Locate the cell with the specified text and output its (X, Y) center coordinate. 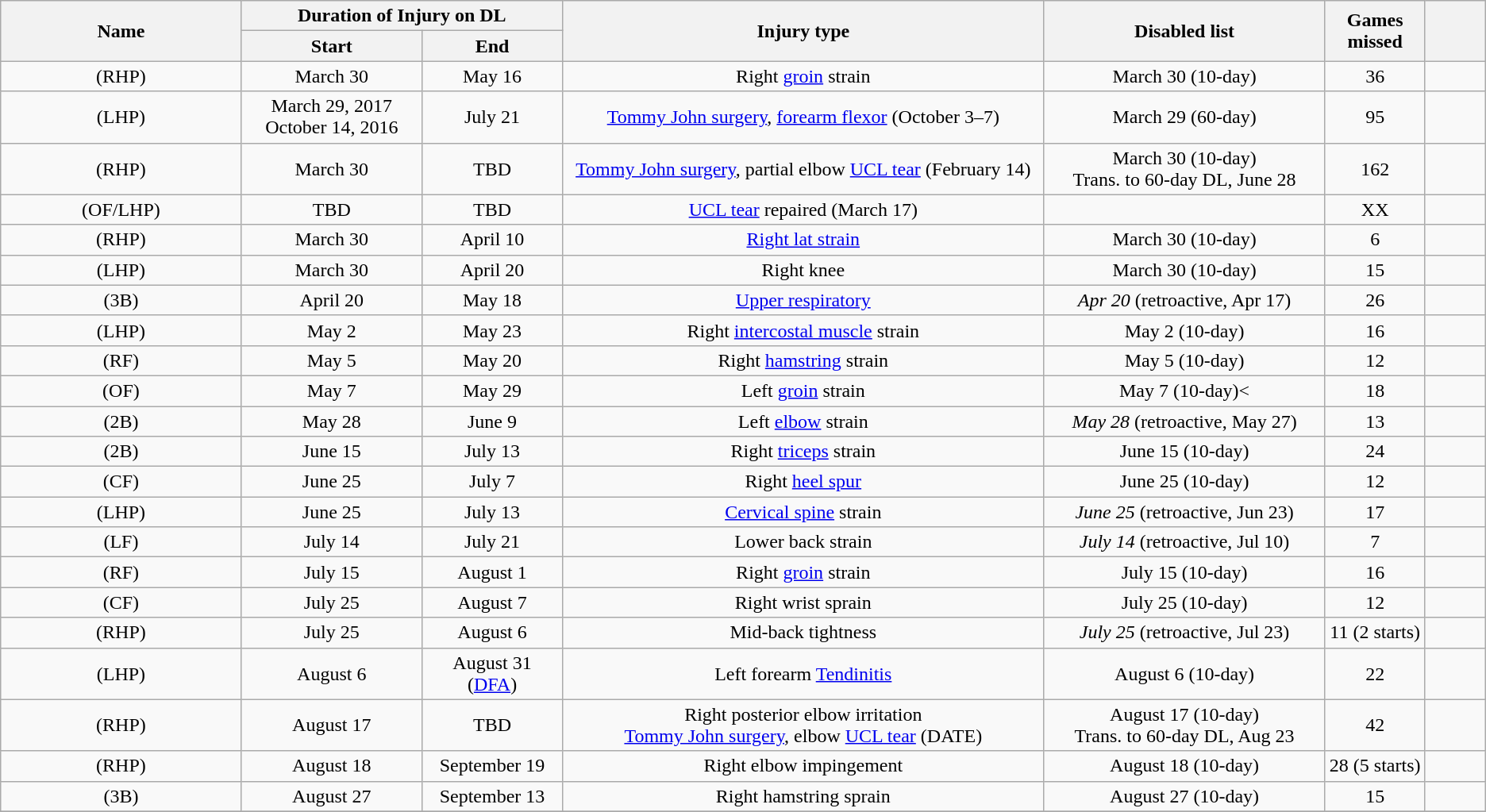
6 (1375, 240)
Right lat strain (803, 240)
May 7 (332, 391)
Tommy John surgery, partial elbow UCL tear (February 14) (803, 168)
95 (1375, 117)
July 25 (10-day) (1184, 602)
Right posterior elbow irritation Tommy John surgery, elbow UCL tear (DATE) (803, 725)
August 17 (10-day)Trans. to 60-day DL, Aug 23 (1184, 725)
July 15 (332, 572)
May 18 (492, 300)
April 10 (492, 240)
(LF) (121, 542)
June 9 (492, 421)
Right triceps strain (803, 452)
May 28 (retroactive, May 27) (1184, 421)
Disabled list (1184, 31)
May 29 (492, 391)
Cervical spine strain (803, 512)
Left elbow strain (803, 421)
August 1 (492, 572)
August 18 (10-day) (1184, 766)
42 (1375, 725)
July 7 (492, 482)
Duration of Injury on DL (402, 16)
May 2 (332, 330)
March 29 (60-day) (1184, 117)
26 (1375, 300)
Right heel spur (803, 482)
Lower back strain (803, 542)
July 14 (retroactive, Jul 10) (1184, 542)
22 (1375, 673)
(OF) (121, 391)
June 25 (10-day) (1184, 482)
August 27 (10-day) (1184, 796)
Right knee (803, 270)
Left groin strain (803, 391)
7 (1375, 542)
(OF/LHP) (121, 210)
July 14 (332, 542)
Right hamstring strain (803, 360)
Right elbow impingement (803, 766)
May 5 (10-day) (1184, 360)
36 (1375, 76)
Tommy John surgery, forearm flexor (October 3–7) (803, 117)
Upper respiratory (803, 300)
XX (1375, 210)
UCL tear repaired (March 17) (803, 210)
Right wrist sprain (803, 602)
July 25 (retroactive, Jul 23) (1184, 633)
24 (1375, 452)
May 2 (10-day) (1184, 330)
17 (1375, 512)
June 15 (332, 452)
Injury type (803, 31)
28 (5 starts) (1375, 766)
May 7 (10-day)< (1184, 391)
Apr 20 (retroactive, Apr 17) (1184, 300)
May 16 (492, 76)
September 13 (492, 796)
Right hamstring sprain (803, 796)
May 28 (332, 421)
Name (121, 31)
August 18 (332, 766)
Games missed (1375, 31)
Right intercostal muscle strain (803, 330)
August 17 (332, 725)
June 15 (10-day) (1184, 452)
Left forearm Tendinitis (803, 673)
March 30 (10-day)Trans. to 60-day DL, June 28 (1184, 168)
Start (332, 46)
End (492, 46)
11 (2 starts) (1375, 633)
August 27 (332, 796)
September 19 (492, 766)
July 15 (10-day) (1184, 572)
18 (1375, 391)
August 31 (DFA) (492, 673)
162 (1375, 168)
May 5 (332, 360)
Mid-back tightness (803, 633)
June 25 (retroactive, Jun 23) (1184, 512)
13 (1375, 421)
August 7 (492, 602)
May 20 (492, 360)
August 6 (10-day) (1184, 673)
May 23 (492, 330)
March 29, 2017 October 14, 2016 (332, 117)
